Identify which cell holds the provided text, then report its (X, Y) central coordinate. 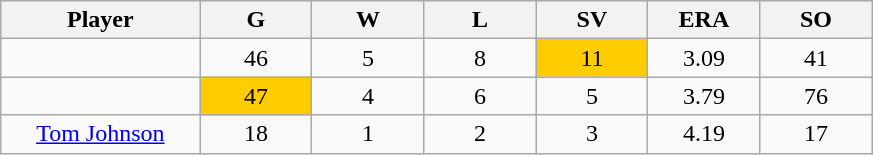
47 (256, 96)
1 (368, 134)
Player (100, 20)
3.09 (704, 58)
W (368, 20)
2 (480, 134)
46 (256, 58)
6 (480, 96)
Tom Johnson (100, 134)
76 (816, 96)
41 (816, 58)
ERA (704, 20)
3.79 (704, 96)
18 (256, 134)
SO (816, 20)
3 (592, 134)
G (256, 20)
4 (368, 96)
8 (480, 58)
4.19 (704, 134)
11 (592, 58)
L (480, 20)
17 (816, 134)
SV (592, 20)
